Identify which cell holds the provided text, then report its [x, y] central coordinate. 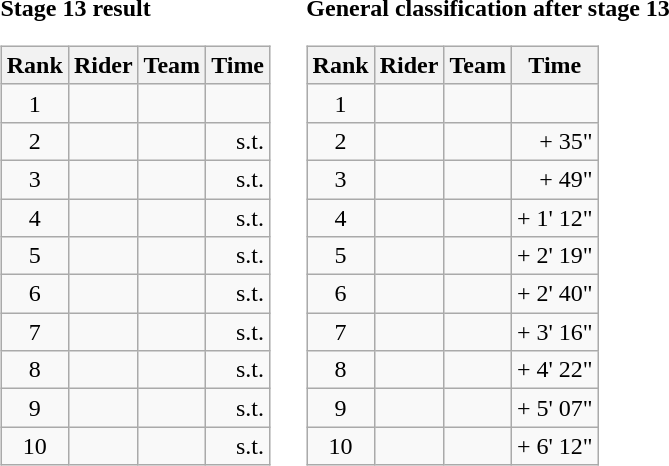
+ 2' 40" [554, 294]
+ 49" [554, 179]
+ 35" [554, 141]
+ 3' 16" [554, 332]
+ 4' 22" [554, 370]
+ 6' 12" [554, 446]
+ 2' 19" [554, 256]
+ 5' 07" [554, 408]
+ 1' 12" [554, 217]
